Output the [x, y] coordinate of the center of the cell containing the given text.  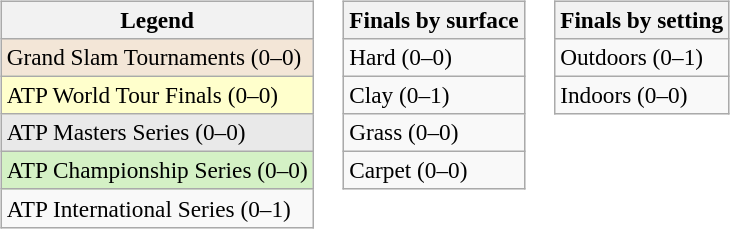
Clay (0–1) [434, 95]
Indoors (0–0) [642, 95]
Grass (0–0) [434, 133]
Outdoors (0–1) [642, 57]
ATP World Tour Finals (0–0) [157, 95]
Carpet (0–0) [434, 171]
Finals by surface [434, 20]
ATP Championship Series (0–0) [157, 171]
Legend [157, 20]
Grand Slam Tournaments (0–0) [157, 57]
ATP International Series (0–1) [157, 208]
Finals by setting [642, 20]
ATP Masters Series (0–0) [157, 133]
Hard (0–0) [434, 57]
